Capture the cell that displays the provided text and extract its [X, Y] central coordinate. 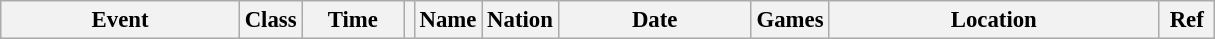
Date [654, 20]
Location [994, 20]
Nation [520, 20]
Class [270, 20]
Time [353, 20]
Event [120, 20]
Name [448, 20]
Ref [1187, 20]
Games [790, 20]
